Extract the (X, Y) coordinate from the center of the cell holding the provided text.  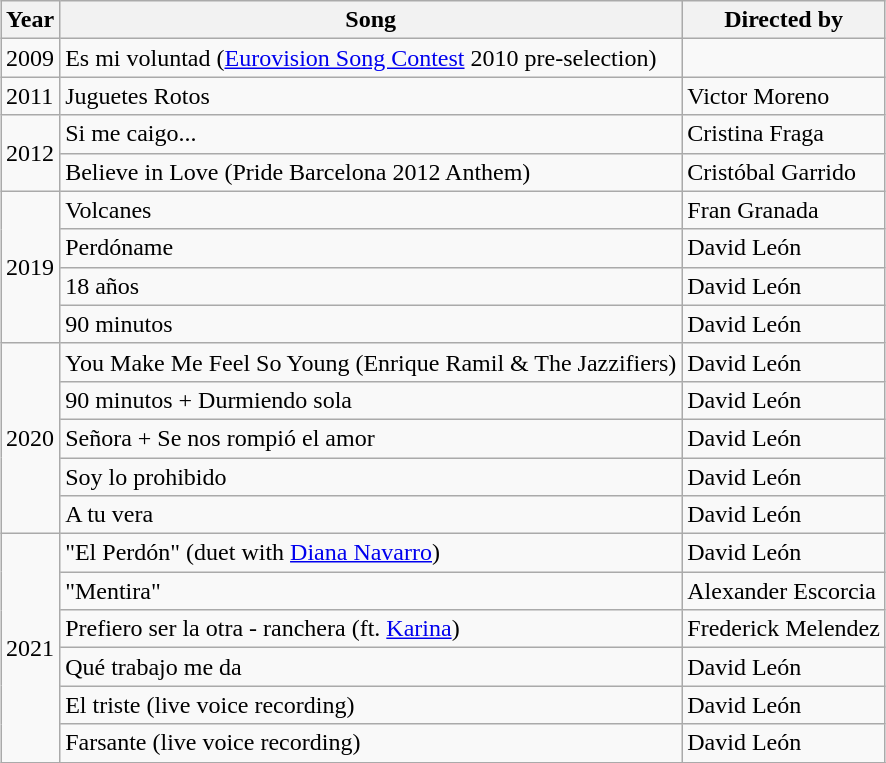
A tu vera (371, 515)
Soy lo prohibido (371, 477)
"El Perdón" (duet with Diana Navarro) (371, 553)
2009 (30, 58)
You Make Me Feel So Young (Enrique Ramil & The Jazzifiers) (371, 362)
2020 (30, 438)
2012 (30, 153)
Farsante (live voice recording) (371, 743)
Prefiero ser la otra - ranchera (ft. Karina) (371, 629)
"Mentira" (371, 591)
Year (30, 20)
18 años (371, 286)
90 minutos (371, 324)
Song (371, 20)
90 minutos + Durmiendo sola (371, 400)
Fran Granada (784, 210)
El triste (live voice recording) (371, 705)
Señora + Se nos rompió el amor (371, 438)
2011 (30, 96)
Cristóbal Garrido (784, 172)
Victor Moreno (784, 96)
Perdóname (371, 248)
Directed by (784, 20)
Frederick Melendez (784, 629)
Juguetes Rotos (371, 96)
Qué trabajo me da (371, 667)
Volcanes (371, 210)
Si me caigo... (371, 134)
Cristina Fraga (784, 134)
Es mi voluntad (Eurovision Song Contest 2010 pre-selection) (371, 58)
Believe in Love (Pride Barcelona 2012 Anthem) (371, 172)
Alexander Escorcia (784, 591)
2021 (30, 648)
2019 (30, 267)
